Return the (x, y) coordinate for the center point of the cell that contains the specified text.  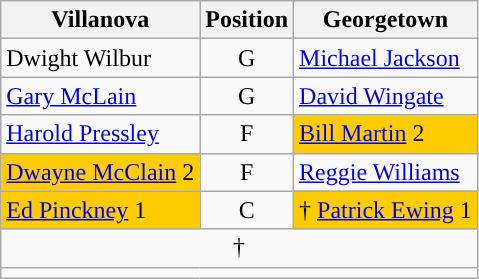
Dwight Wilbur (100, 58)
Reggie Williams (386, 172)
David Wingate (386, 96)
Michael Jackson (386, 58)
Gary McLain (100, 96)
Villanova (100, 20)
Bill Martin 2 (386, 134)
Dwayne McClain 2 (100, 172)
Position (247, 20)
C (247, 210)
† (239, 248)
Georgetown (386, 20)
† Patrick Ewing 1 (386, 210)
Ed Pinckney 1 (100, 210)
Harold Pressley (100, 134)
